Provide the [X, Y] coordinate of the cell's center where the given text is located.  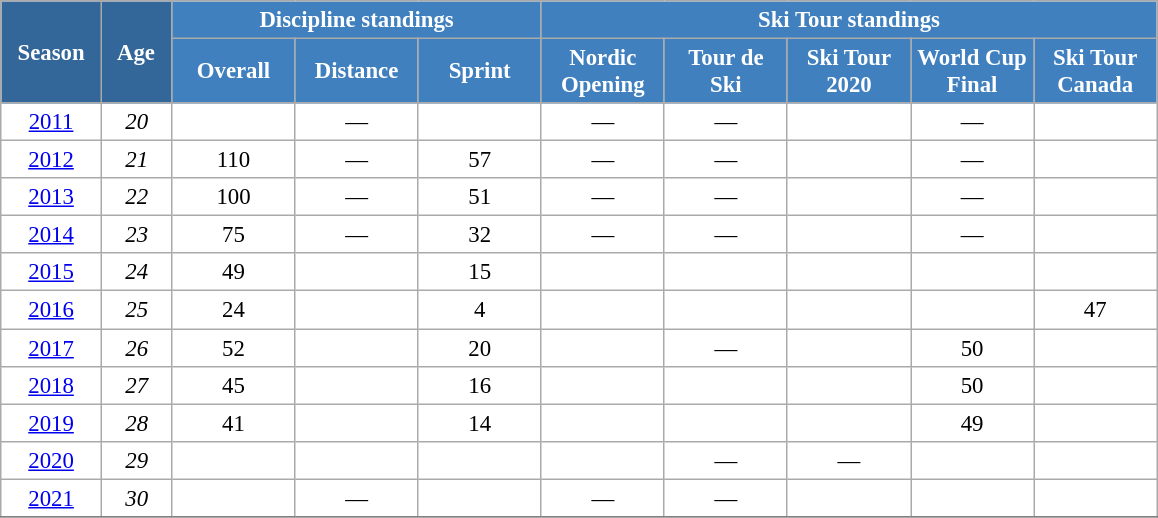
21 [136, 160]
52 [234, 348]
2017 [52, 348]
World CupFinal [972, 72]
2016 [52, 310]
28 [136, 423]
23 [136, 235]
75 [234, 235]
16 [480, 385]
2012 [52, 160]
Overall [234, 72]
Age [136, 52]
NordicOpening [602, 72]
2011 [52, 122]
Ski Tour standings [848, 20]
26 [136, 348]
2021 [52, 498]
14 [480, 423]
32 [480, 235]
2019 [52, 423]
29 [136, 460]
Discipline standings [356, 20]
2020 [52, 460]
57 [480, 160]
2018 [52, 385]
2013 [52, 197]
30 [136, 498]
2015 [52, 273]
27 [136, 385]
Tour deSki [726, 72]
25 [136, 310]
110 [234, 160]
Distance [356, 72]
Sprint [480, 72]
100 [234, 197]
22 [136, 197]
47 [1096, 310]
2014 [52, 235]
Ski TourCanada [1096, 72]
Season [52, 52]
Ski Tour2020 [848, 72]
41 [234, 423]
51 [480, 197]
45 [234, 385]
4 [480, 310]
15 [480, 273]
